Return the (X, Y) coordinate for the center point of the cell that contains the specified text.  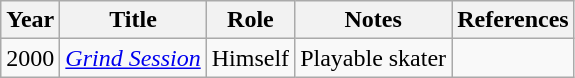
Himself (250, 58)
Grind Session (133, 58)
Title (133, 20)
Year (30, 20)
2000 (30, 58)
Notes (374, 20)
References (514, 20)
Playable skater (374, 58)
Role (250, 20)
